Return the (x, y) coordinate for the center point of the cell that contains the specified text.  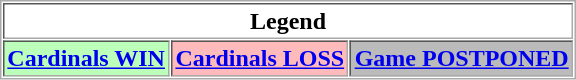
Legend (288, 21)
Game POSTPONED (462, 58)
Cardinals WIN (86, 58)
Cardinals LOSS (260, 58)
